Return (x, y) of the center of cell containing provided text 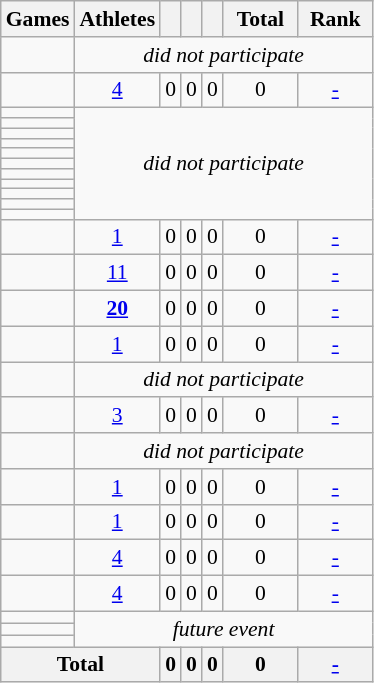
Games (38, 19)
future event (223, 629)
20 (117, 309)
Rank (336, 19)
11 (117, 273)
Athletes (117, 19)
3 (117, 416)
